Scan for the cell matching the given text and deliver its [x, y] coordinate at center. 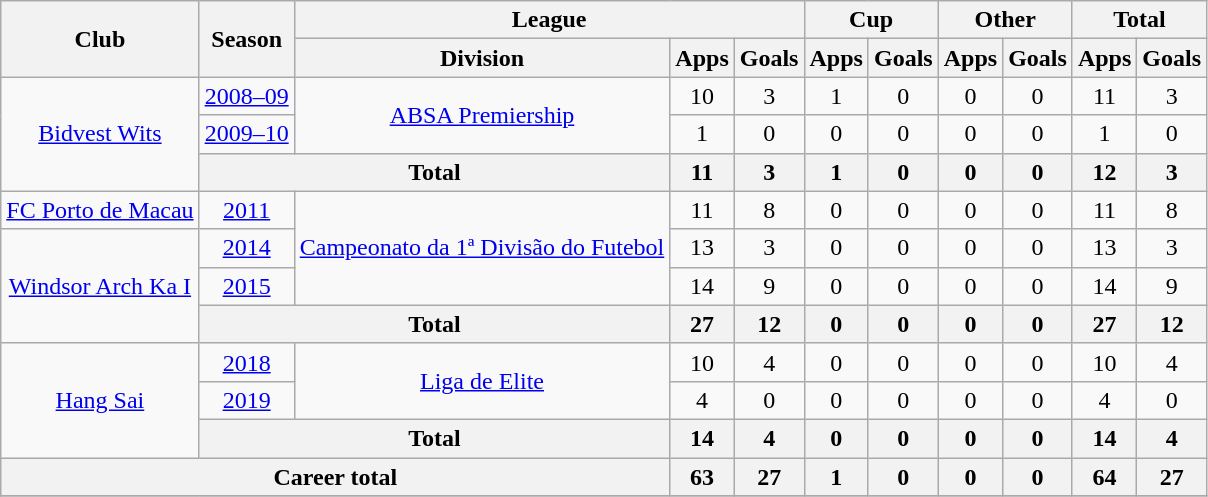
League [549, 20]
Cup [871, 20]
FC Porto de Macau [100, 210]
64 [1104, 477]
2011 [246, 210]
Season [246, 39]
2019 [246, 400]
2014 [246, 248]
Hang Sai [100, 400]
2015 [246, 286]
Club [100, 39]
Bidvest Wits [100, 134]
63 [702, 477]
Division [482, 58]
ABSA Premiership [482, 115]
Career total [336, 477]
Campeonato da 1ª Divisão do Futebol [482, 248]
Liga de Elite [482, 381]
Other [1005, 20]
2008–09 [246, 96]
2018 [246, 362]
2009–10 [246, 134]
Windsor Arch Ka I [100, 286]
